Provide the (X, Y) coordinate of the cell's center where the given text is located.  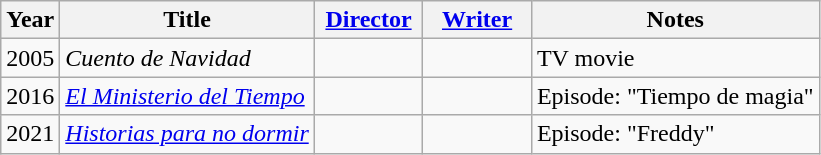
El Ministerio del Tiempo (187, 96)
Notes (675, 20)
2021 (30, 134)
Year (30, 20)
Episode: "Tiempo de magia" (675, 96)
Writer (478, 20)
2016 (30, 96)
Historias para no dormir (187, 134)
2005 (30, 58)
Director (368, 20)
TV movie (675, 58)
Title (187, 20)
Cuento de Navidad (187, 58)
Episode: "Freddy" (675, 134)
